Output the [x, y] coordinate of the center of the cell containing the given text.  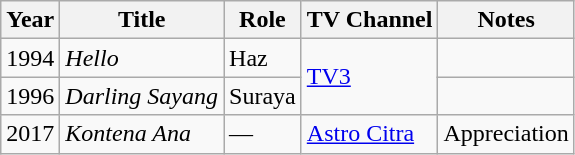
2017 [30, 134]
Title [142, 20]
— [263, 134]
Role [263, 20]
Darling Sayang [142, 96]
Kontena Ana [142, 134]
Suraya [263, 96]
1994 [30, 58]
Astro Citra [370, 134]
Haz [263, 58]
Year [30, 20]
Notes [506, 20]
Hello [142, 58]
1996 [30, 96]
Appreciation [506, 134]
TV3 [370, 77]
TV Channel [370, 20]
